Output the [X, Y] coordinate of the center of the cell containing the given text.  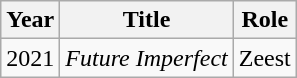
Role [264, 20]
2021 [30, 58]
Zeest [264, 58]
Title [146, 20]
Year [30, 20]
Future Imperfect [146, 58]
